Return the [x, y] coordinate for the center point of the cell that contains the specified text.  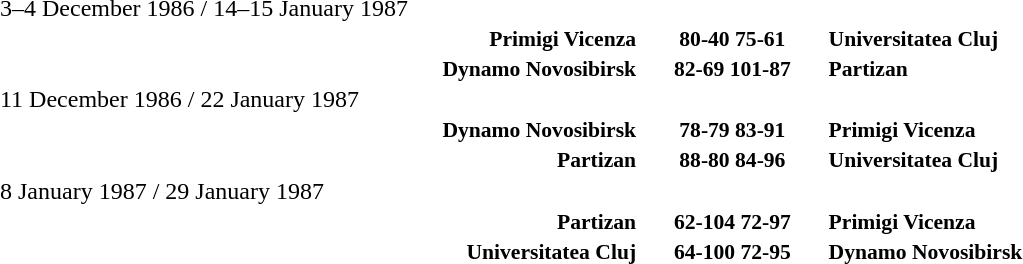
78-79 83-91 [732, 130]
82-69 101-87 [732, 68]
62-104 72-97 [732, 222]
80-40 75-61 [732, 38]
88-80 84-96 [732, 160]
